From the cell containing the given text, extract its center point as [X, Y] coordinate. 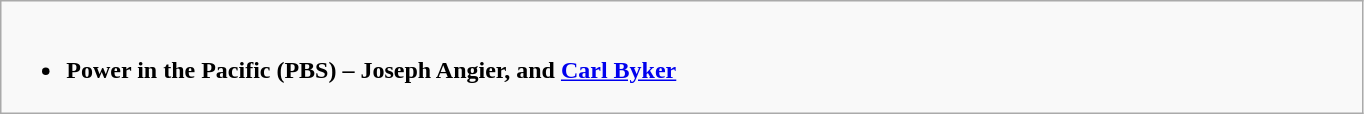
Power in the Pacific (PBS) – Joseph Angier, and Carl Byker [682, 58]
